Return [x, y] of the center of cell containing provided text 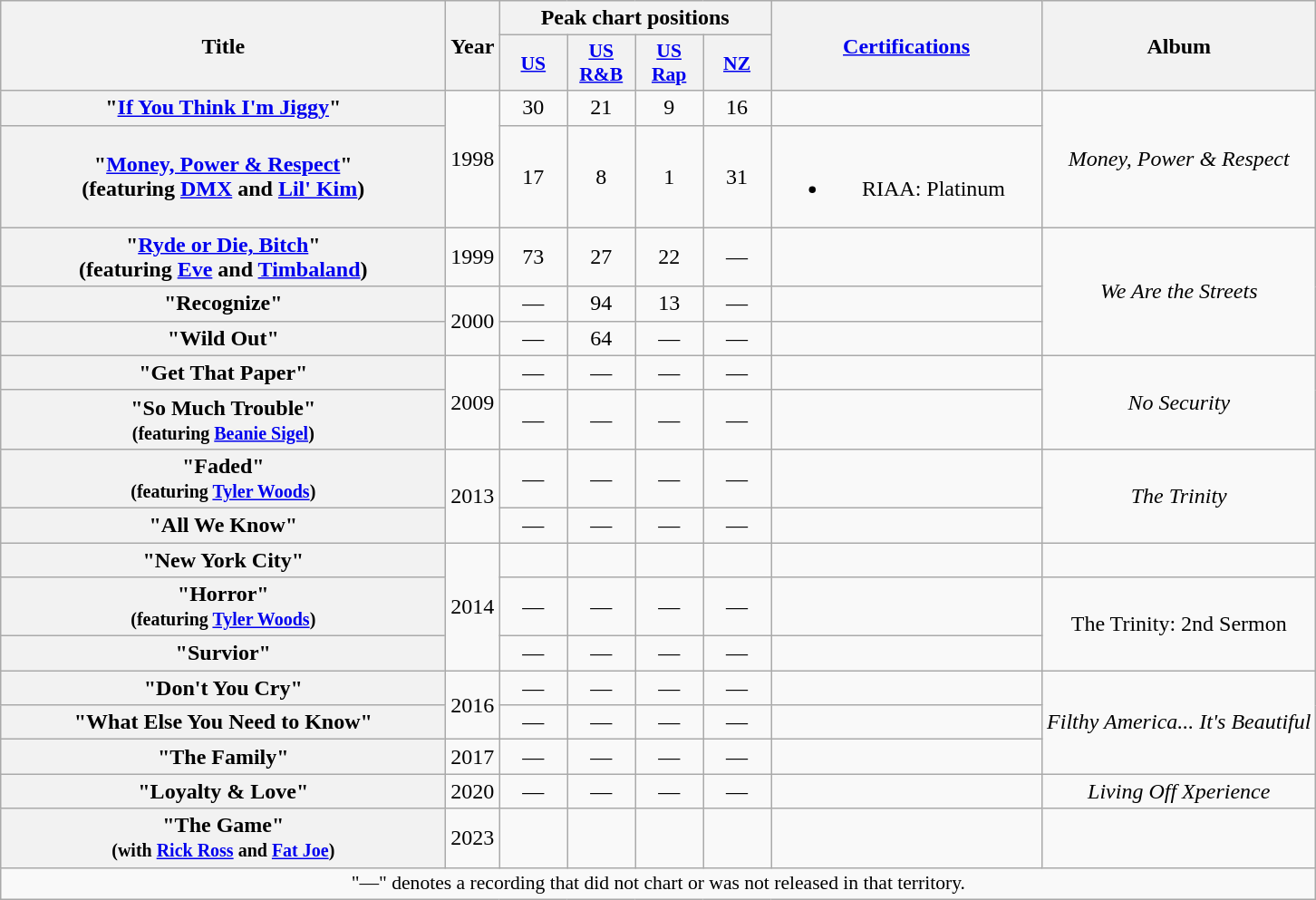
1 [669, 176]
73 [533, 257]
"All We Know" [223, 525]
2014 [473, 605]
2020 [473, 791]
The Trinity: 2nd Sermon [1179, 624]
"What Else You Need to Know" [223, 722]
"Survior" [223, 653]
1998 [473, 160]
30 [533, 108]
NZ [738, 63]
64 [602, 338]
2023 [473, 837]
"Get That Paper" [223, 373]
"Faded" (featuring Tyler Woods) [223, 479]
Peak chart positions [635, 18]
"Loyalty & Love" [223, 791]
94 [602, 304]
RIAA: Platinum [906, 176]
Certifications [906, 45]
8 [602, 176]
17 [533, 176]
2000 [473, 321]
2016 [473, 705]
"Wild Out" [223, 338]
16 [738, 108]
"If You Think I'm Jiggy" [223, 108]
27 [602, 257]
Money, Power & Respect [1179, 160]
22 [669, 257]
"New York City" [223, 559]
Year [473, 45]
"Ryde or Die, Bitch"(featuring Eve and Timbaland) [223, 257]
"The Family" [223, 757]
2013 [473, 495]
The Trinity [1179, 495]
"Don't You Cry" [223, 688]
Filthy America... It's Beautiful [1179, 722]
"Horror"(featuring Tyler Woods) [223, 607]
"So Much Trouble"(featuring Beanie Sigel) [223, 419]
"Money, Power & Respect"(featuring DMX and Lil' Kim) [223, 176]
Album [1179, 45]
21 [602, 108]
13 [669, 304]
31 [738, 176]
USR&B [602, 63]
US [533, 63]
"The Game"(with Rick Ross and Fat Joe) [223, 837]
No Security [1179, 402]
"Recognize" [223, 304]
"—" denotes a recording that did not chart or was not released in that territory. [658, 884]
2009 [473, 402]
We Are the Streets [1179, 292]
USRap [669, 63]
Living Off Xperience [1179, 791]
9 [669, 108]
2017 [473, 757]
1999 [473, 257]
Title [223, 45]
